Return (x, y) of the center of cell containing provided text 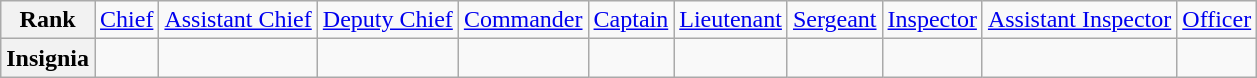
Lieutenant (731, 20)
Insignia (48, 58)
Captain (631, 20)
Inspector (932, 20)
Rank (48, 20)
Officer (1217, 20)
Deputy Chief (388, 20)
Chief (127, 20)
Sergeant (834, 20)
Assistant Chief (238, 20)
Assistant Inspector (1079, 20)
Commander (523, 20)
